Determine the [x, y] coordinate at the center of the cell enclosing the given text.  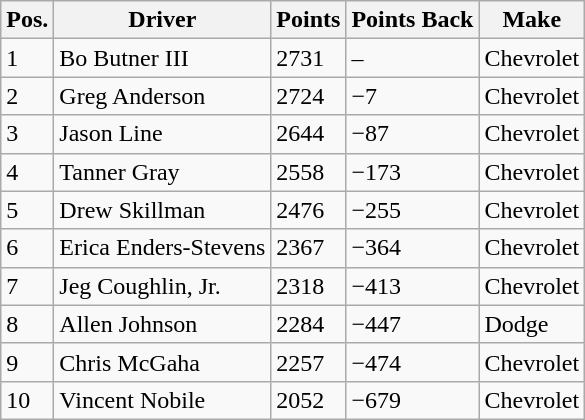
7 [28, 286]
Make [532, 20]
2724 [308, 96]
Greg Anderson [162, 96]
9 [28, 362]
Bo Butner III [162, 58]
6 [28, 248]
2052 [308, 400]
2558 [308, 172]
3 [28, 134]
−679 [412, 400]
10 [28, 400]
−7 [412, 96]
2318 [308, 286]
−474 [412, 362]
2476 [308, 210]
Points [308, 20]
Dodge [532, 324]
2644 [308, 134]
1 [28, 58]
Driver [162, 20]
Chris McGaha [162, 362]
Pos. [28, 20]
−255 [412, 210]
8 [28, 324]
−173 [412, 172]
Allen Johnson [162, 324]
2367 [308, 248]
2257 [308, 362]
−413 [412, 286]
Jeg Coughlin, Jr. [162, 286]
−364 [412, 248]
2 [28, 96]
−447 [412, 324]
−87 [412, 134]
Erica Enders-Stevens [162, 248]
2284 [308, 324]
Vincent Nobile [162, 400]
Jason Line [162, 134]
– [412, 58]
2731 [308, 58]
Points Back [412, 20]
Drew Skillman [162, 210]
5 [28, 210]
Tanner Gray [162, 172]
4 [28, 172]
